Detect which cell encompasses the target text, then output its [x, y] center coordinate. 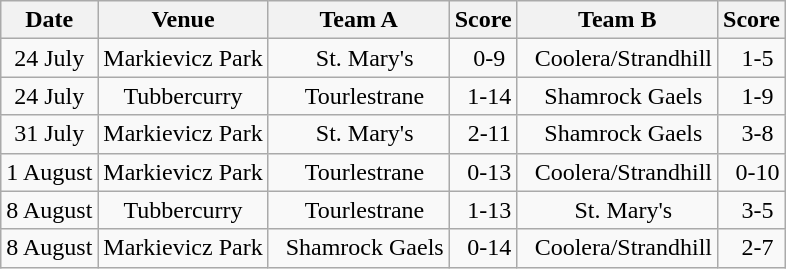
0-13 [483, 172]
0-10 [752, 172]
31 July [50, 134]
1 August [50, 172]
Team A [358, 20]
2-7 [752, 248]
1-14 [483, 96]
0-9 [483, 58]
1-5 [752, 58]
3-8 [752, 134]
Date [50, 20]
2-11 [483, 134]
1-9 [752, 96]
3-5 [752, 210]
Venue [183, 20]
Team B [617, 20]
0-14 [483, 248]
1-13 [483, 210]
